From the cell containing the given text, extract its center point as (X, Y) coordinate. 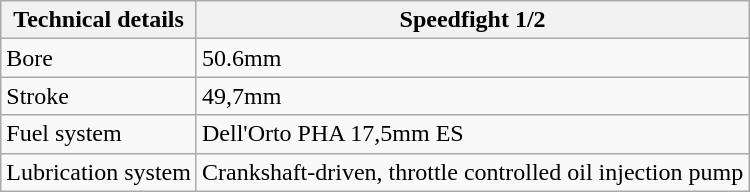
Stroke (99, 96)
Technical details (99, 20)
Dell'Orto PHA 17,5mm ES (472, 134)
Lubrication system (99, 172)
Bore (99, 58)
50.6mm (472, 58)
49,7mm (472, 96)
Speedfight 1/2 (472, 20)
Crankshaft-driven, throttle controlled oil injection pump (472, 172)
Fuel system (99, 134)
